Output the (X, Y) coordinate of the center of the cell containing the given text.  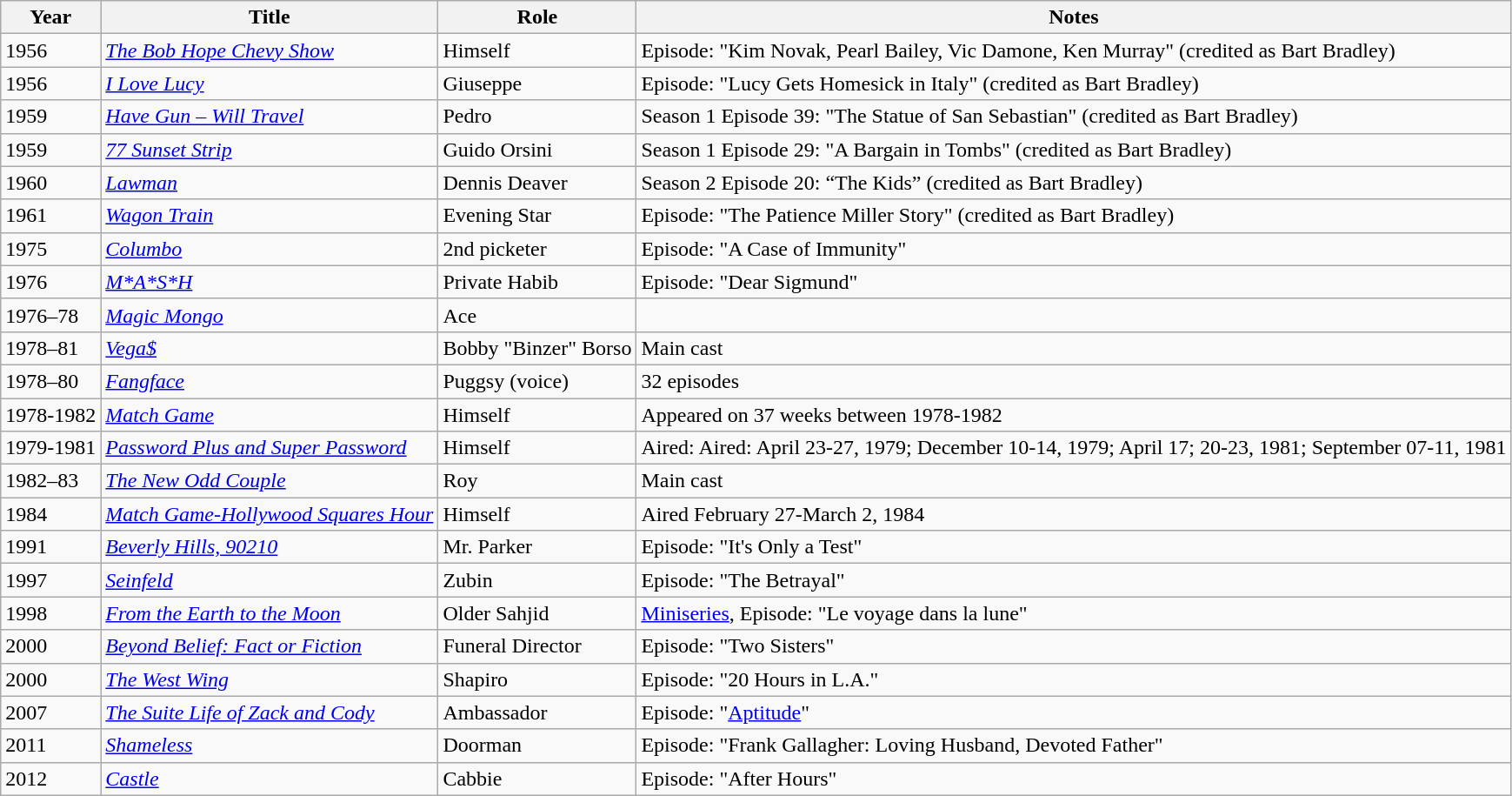
Episode: "It's Only a Test" (1074, 547)
32 episodes (1074, 381)
Episode: "After Hours" (1074, 779)
1978–81 (50, 348)
Appeared on 37 weeks between 1978-1982 (1074, 415)
1998 (50, 613)
Episode: "Two Sisters" (1074, 646)
Fangface (270, 381)
1978-1982 (50, 415)
Match Game (270, 415)
Episode: "Kim Novak, Pearl Bailey, Vic Damone, Ken Murray" (credited as Bart Bradley) (1074, 50)
1961 (50, 216)
Episode: "20 Hours in L.A." (1074, 679)
Episode: "The Betrayal" (1074, 580)
1984 (50, 514)
Roy (537, 481)
Private Habib (537, 282)
Dennis Deaver (537, 183)
Episode: "Dear Sigmund" (1074, 282)
Guido Orsini (537, 150)
The New Odd Couple (270, 481)
2nd picketer (537, 249)
1976–78 (50, 315)
Aired February 27-March 2, 1984 (1074, 514)
Match Game-Hollywood Squares Hour (270, 514)
Older Sahjid (537, 613)
Password Plus and Super Password (270, 448)
Evening Star (537, 216)
Giuseppe (537, 84)
1991 (50, 547)
Vega$ (270, 348)
M*A*S*H (270, 282)
Episode: "Frank Gallagher: Loving Husband, Devoted Father" (1074, 746)
Magic Mongo (270, 315)
I Love Lucy (270, 84)
Wagon Train (270, 216)
Title (270, 17)
Ambassador (537, 712)
1975 (50, 249)
The West Wing (270, 679)
Funeral Director (537, 646)
2007 (50, 712)
1976 (50, 282)
Bobby "Binzer" Borso (537, 348)
Columbo (270, 249)
Puggsy (voice) (537, 381)
Season 1 Episode 29: "A Bargain in Tombs" (credited as Bart Bradley) (1074, 150)
2012 (50, 779)
Beyond Belief: Fact or Fiction (270, 646)
Ace (537, 315)
Shameless (270, 746)
Miniseries, Episode: "Le voyage dans la lune" (1074, 613)
From the Earth to the Moon (270, 613)
Doorman (537, 746)
The Bob Hope Chevy Show (270, 50)
Mr. Parker (537, 547)
Season 1 Episode 39: "The Statue of San Sebastian" (credited as Bart Bradley) (1074, 117)
77 Sunset Strip (270, 150)
1997 (50, 580)
Aired: Aired: April 23-27, 1979; December 10-14, 1979; April 17; 20-23, 1981; September 07-11, 1981 (1074, 448)
Shapiro (537, 679)
Have Gun – Will Travel (270, 117)
1978–80 (50, 381)
Notes (1074, 17)
Lawman (270, 183)
Pedro (537, 117)
Year (50, 17)
1979-1981 (50, 448)
2011 (50, 746)
Episode: "The Patience Miller Story" (credited as Bart Bradley) (1074, 216)
Episode: "Lucy Gets Homesick in Italy" (credited as Bart Bradley) (1074, 84)
Season 2 Episode 20: “The Kids” (credited as Bart Bradley) (1074, 183)
Seinfeld (270, 580)
1960 (50, 183)
Role (537, 17)
Cabbie (537, 779)
Episode: "A Case of Immunity" (1074, 249)
Episode: "Aptitude" (1074, 712)
Zubin (537, 580)
Castle (270, 779)
Beverly Hills, 90210 (270, 547)
The Suite Life of Zack and Cody (270, 712)
1982–83 (50, 481)
